From the cell containing the given text, extract its center point as [x, y] coordinate. 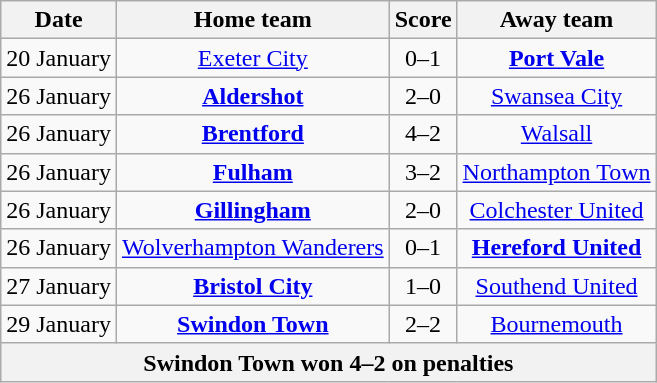
Hereford United [556, 248]
1–0 [423, 286]
Walsall [556, 134]
Southend United [556, 286]
Home team [252, 20]
20 January [59, 58]
Exeter City [252, 58]
Aldershot [252, 96]
Bristol City [252, 286]
27 January [59, 286]
Swansea City [556, 96]
Swindon Town won 4–2 on penalties [328, 362]
Fulham [252, 172]
Wolverhampton Wanderers [252, 248]
3–2 [423, 172]
Gillingham [252, 210]
4–2 [423, 134]
Score [423, 20]
Bournemouth [556, 324]
Brentford [252, 134]
Colchester United [556, 210]
29 January [59, 324]
Port Vale [556, 58]
Away team [556, 20]
Date [59, 20]
Swindon Town [252, 324]
2–2 [423, 324]
Northampton Town [556, 172]
